Identify which cell holds the provided text, then report its (X, Y) central coordinate. 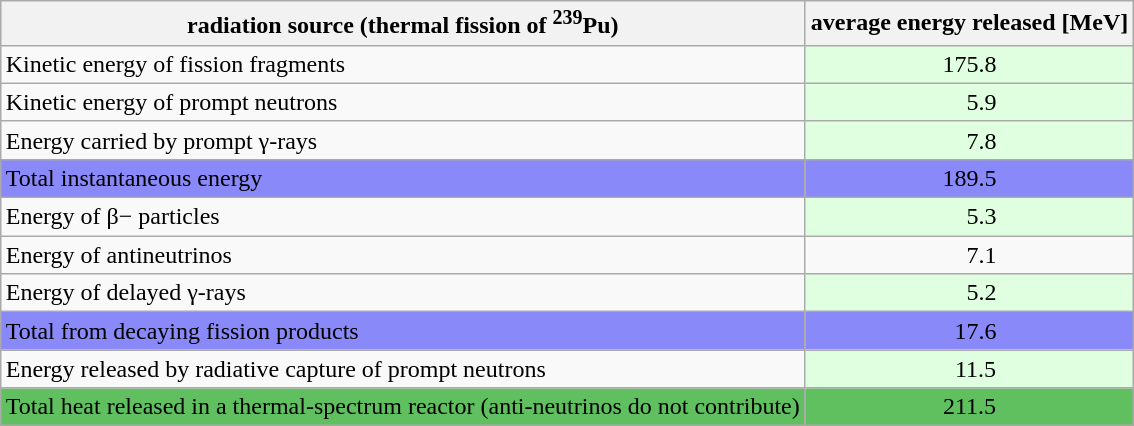
189.5 (969, 178)
Energy released by radiative capture of prompt neutrons (402, 369)
Energy of β− particles (402, 217)
Total instantaneous energy (402, 178)
Energy of antineutrinos (402, 255)
175.8 (969, 64)
5.2 (969, 293)
5.3 (969, 217)
Kinetic energy of fission fragments (402, 64)
radiation source (thermal fission of 239Pu) (402, 24)
17.6 (969, 331)
Total from decaying fission products (402, 331)
7.8 (969, 140)
7.1 (969, 255)
11.5 (969, 369)
Kinetic energy of prompt neutrons (402, 102)
Energy carried by prompt γ-rays (402, 140)
average energy released [MeV] (969, 24)
Total heat released in a thermal-spectrum reactor (anti-neutrinos do not contribute) (402, 407)
Energy of delayed γ-rays (402, 293)
211.5 (969, 407)
5.9 (969, 102)
